Find where the given text appears and provide that cell's center as (x, y) coordinate. 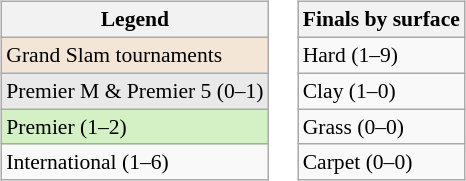
Carpet (0–0) (382, 162)
Finals by surface (382, 20)
Grand Slam tournaments (134, 55)
Premier M & Premier 5 (0–1) (134, 91)
Premier (1–2) (134, 127)
Hard (1–9) (382, 55)
Grass (0–0) (382, 127)
International (1–6) (134, 162)
Clay (1–0) (382, 91)
Legend (134, 20)
